Provide the (x, y) coordinate of the cell's center where the given text is located.  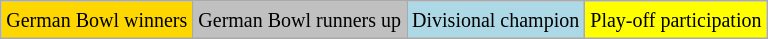
German Bowl runners up (300, 20)
Play-off participation (676, 20)
German Bowl winners (97, 20)
Divisional champion (496, 20)
